Identify which cell holds the provided text, then report its [x, y] central coordinate. 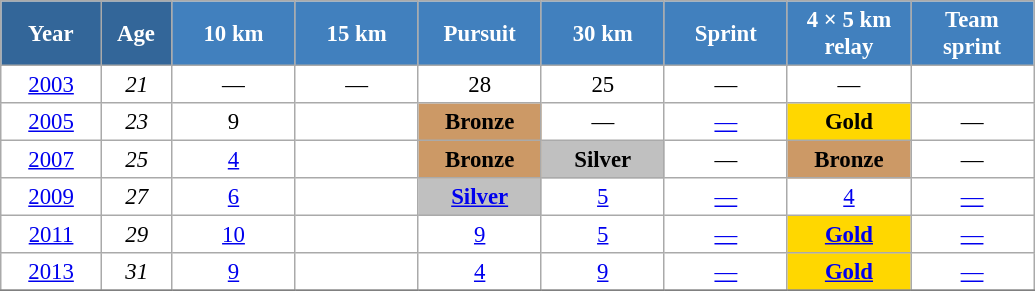
15 km [356, 34]
Pursuit [480, 34]
Year [52, 34]
27 [136, 197]
Team sprint [972, 34]
2011 [52, 235]
29 [136, 235]
Sprint [726, 34]
Age [136, 34]
2009 [52, 197]
2003 [52, 85]
4 × 5 km relay [848, 34]
2005 [52, 122]
30 km [602, 34]
6 [234, 197]
28 [480, 85]
23 [136, 122]
10 km [234, 34]
21 [136, 85]
10 [234, 235]
2007 [52, 160]
